Capture the cell that displays the provided text and extract its (X, Y) central coordinate. 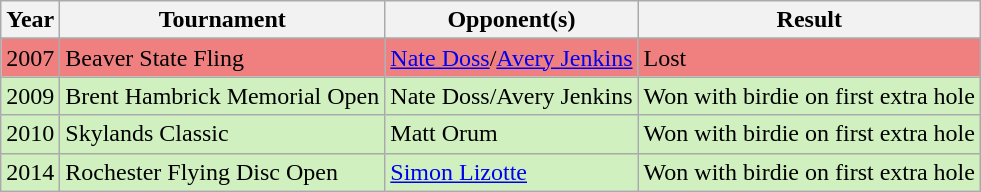
2009 (30, 96)
2007 (30, 58)
Brent Hambrick Memorial Open (222, 96)
Year (30, 20)
Lost (809, 58)
2010 (30, 134)
Simon Lizotte (512, 172)
Result (809, 20)
2014 (30, 172)
Rochester Flying Disc Open (222, 172)
Matt Orum (512, 134)
Tournament (222, 20)
Beaver State Fling (222, 58)
Skylands Classic (222, 134)
Opponent(s) (512, 20)
